Extract the [x, y] coordinate from the center of the cell holding the provided text.  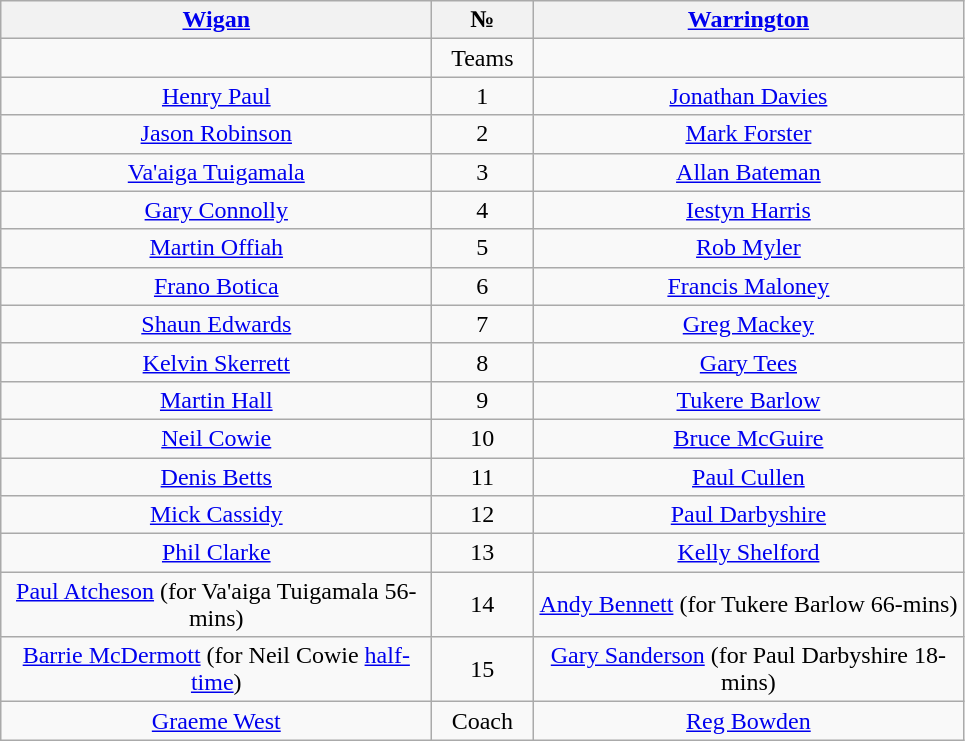
Greg Mackey [748, 324]
Francis Maloney [748, 286]
Phil Clarke [216, 553]
3 [482, 172]
Martin Offiah [216, 248]
6 [482, 286]
9 [482, 400]
5 [482, 248]
1 [482, 96]
Allan Bateman [748, 172]
Mick Cassidy [216, 515]
Paul Cullen [748, 477]
Denis Betts [216, 477]
11 [482, 477]
Iestyn Harris [748, 210]
Martin Hall [216, 400]
Reg Bowden [748, 721]
4 [482, 210]
Wigan [216, 20]
№ [482, 20]
Shaun Edwards [216, 324]
Henry Paul [216, 96]
Jason Robinson [216, 134]
10 [482, 438]
Warrington [748, 20]
2 [482, 134]
Kelly Shelford [748, 553]
Barrie McDermott (for Neil Cowie half-time) [216, 670]
Paul Atcheson (for Va'aiga Tuigamala 56-mins) [216, 604]
Frano Botica [216, 286]
Coach [482, 721]
8 [482, 362]
Va'aiga Tuigamala [216, 172]
12 [482, 515]
Bruce McGuire [748, 438]
Gary Sanderson (for Paul Darbyshire 18-mins) [748, 670]
Graeme West [216, 721]
Gary Connolly [216, 210]
Jonathan Davies [748, 96]
Paul Darbyshire [748, 515]
Gary Tees [748, 362]
7 [482, 324]
Rob Myler [748, 248]
15 [482, 670]
13 [482, 553]
Tukere Barlow [748, 400]
14 [482, 604]
Teams [482, 58]
Andy Bennett (for Tukere Barlow 66-mins) [748, 604]
Kelvin Skerrett [216, 362]
Neil Cowie [216, 438]
Mark Forster [748, 134]
